Detect which cell encompasses the target text, then output its [x, y] center coordinate. 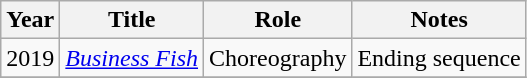
Year [30, 20]
Title [132, 20]
Business Fish [132, 58]
Role [278, 20]
Notes [439, 20]
Choreography [278, 58]
Ending sequence [439, 58]
2019 [30, 58]
